Return (x, y) of the center of cell containing provided text 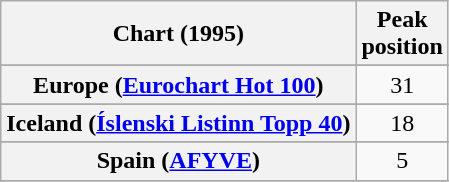
Spain (AFYVE) (178, 161)
Peakposition (402, 34)
5 (402, 161)
Europe (Eurochart Hot 100) (178, 85)
18 (402, 123)
31 (402, 85)
Iceland (Íslenski Listinn Topp 40) (178, 123)
Chart (1995) (178, 34)
